For the text-containing cell, return its midpoint in (X, Y) coordinate format. 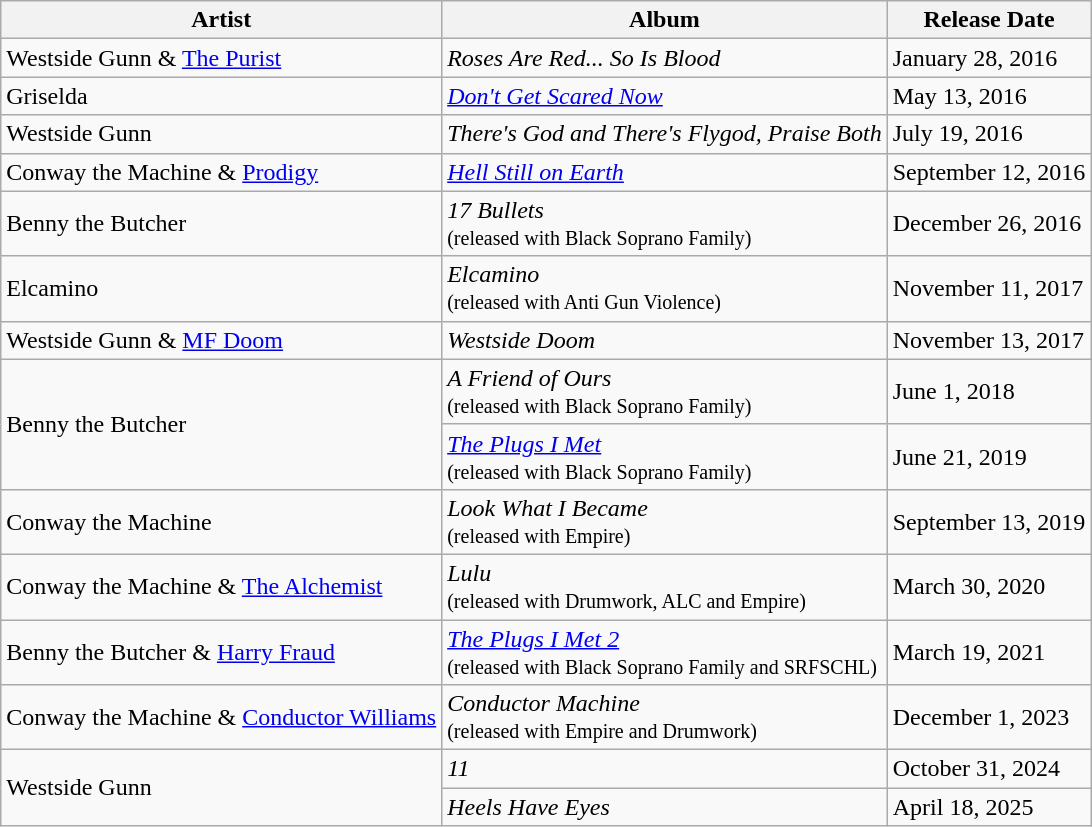
The Plugs I Met(released with Black Soprano Family) (665, 456)
December 1, 2023 (989, 718)
Lulu(released with Drumwork, ALC and Empire) (665, 586)
Conway the Machine & Prodigy (222, 172)
January 28, 2016 (989, 58)
Release Date (989, 20)
November 11, 2017 (989, 288)
October 31, 2024 (989, 769)
Don't Get Scared Now (665, 96)
Westside Doom (665, 340)
Elcamino (222, 288)
May 13, 2016 (989, 96)
Elcamino(released with Anti Gun Violence) (665, 288)
Hell Still on Earth (665, 172)
November 13, 2017 (989, 340)
September 12, 2016 (989, 172)
The Plugs I Met 2(released with Black Soprano Family and SRFSCHL) (665, 652)
There's God and There's Flygod, Praise Both (665, 134)
June 21, 2019 (989, 456)
Heels Have Eyes (665, 807)
11 (665, 769)
Album (665, 20)
Benny the Butcher & Harry Fraud (222, 652)
Look What I Became(released with Empire) (665, 522)
17 Bullets(released with Black Soprano Family) (665, 224)
A Friend of Ours(released with Black Soprano Family) (665, 392)
April 18, 2025 (989, 807)
Westside Gunn & MF Doom (222, 340)
Westside Gunn & The Purist (222, 58)
September 13, 2019 (989, 522)
March 30, 2020 (989, 586)
Griselda (222, 96)
Artist (222, 20)
December 26, 2016 (989, 224)
June 1, 2018 (989, 392)
March 19, 2021 (989, 652)
Conway the Machine (222, 522)
Conway the Machine & The Alchemist (222, 586)
Conductor Machine(released with Empire and Drumwork) (665, 718)
July 19, 2016 (989, 134)
Roses Are Red... So Is Blood (665, 58)
Conway the Machine & Conductor Williams (222, 718)
